Scan for the cell matching the given text and deliver its (x, y) coordinate at center. 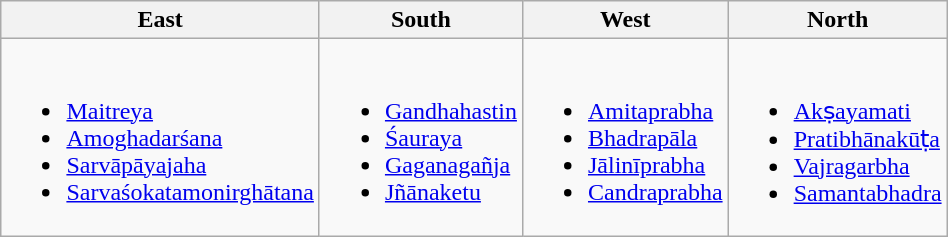
GandhahastinŚaurayaGaganagañjaJñānaketu (420, 138)
South (420, 20)
MaitreyaAmoghadarśanaSarvāpāyajahaSarvaśokatamonirghātana (160, 138)
AkṣayamatiPratibhānakūṭaVajragarbhaSamantabhadra (838, 138)
AmitaprabhaBhadrapālaJālinīprabhaCandraprabha (625, 138)
West (625, 20)
North (838, 20)
East (160, 20)
